Capture the cell that displays the provided text and extract its [x, y] central coordinate. 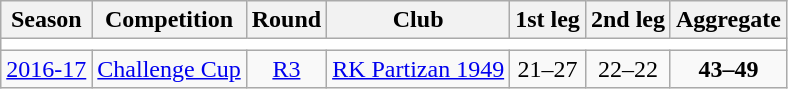
21–27 [548, 69]
1st leg [548, 20]
Aggregate [728, 20]
Club [418, 20]
Challenge Cup [169, 69]
2nd leg [628, 20]
Competition [169, 20]
RK Partizan 1949 [418, 69]
2016-17 [46, 69]
Season [46, 20]
43–49 [728, 69]
22–22 [628, 69]
Round [286, 20]
R3 [286, 69]
